Find where the given text appears and provide that cell's center as (x, y) coordinate. 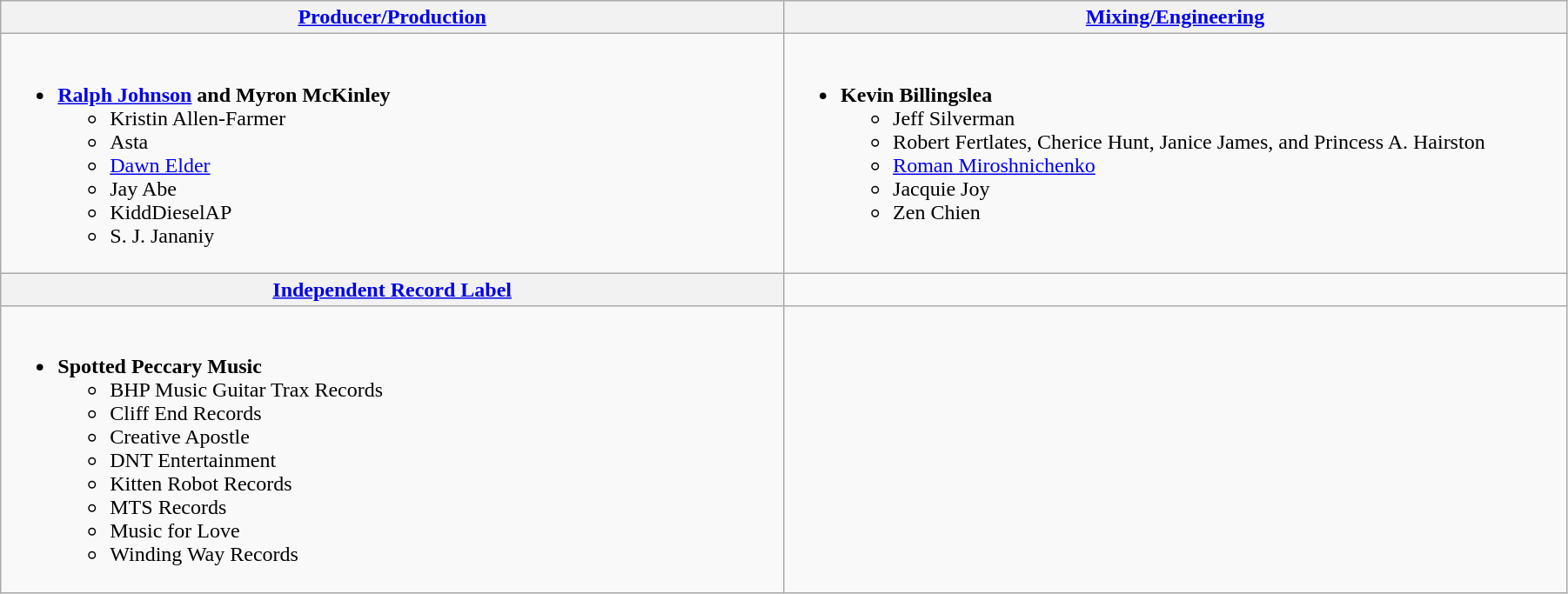
Kevin BillingsleaJeff SilvermanRobert Fertlates, Cherice Hunt, Janice James, and Princess A. HairstonRoman MiroshnichenkoJacquie JoyZen Chien (1176, 153)
Independent Record Label (392, 290)
Producer/Production (392, 17)
Ralph Johnson and Myron McKinleyKristin Allen-FarmerAstaDawn ElderJay AbeKiddDieselAPS. J. Jananiy (392, 153)
Mixing/Engineering (1176, 17)
